Return (x, y) of the center of cell containing provided text 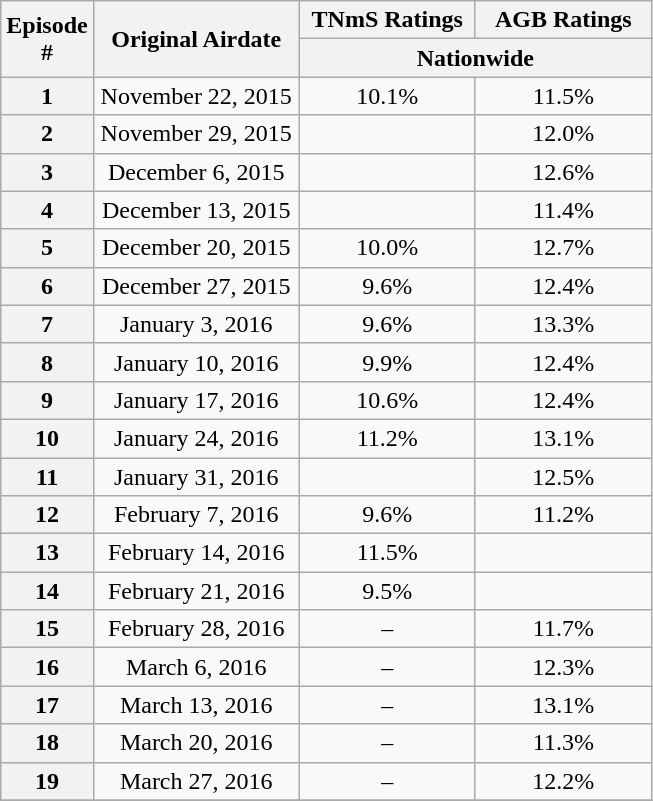
19 (47, 781)
3 (47, 172)
12.7% (563, 248)
9 (47, 400)
March 13, 2016 (196, 705)
11.4% (563, 210)
7 (47, 324)
10.1% (387, 96)
January 17, 2016 (196, 400)
March 6, 2016 (196, 667)
14 (47, 591)
AGB Ratings (563, 20)
9.5% (387, 591)
12.5% (563, 477)
December 20, 2015 (196, 248)
Episode # (47, 39)
March 20, 2016 (196, 743)
February 7, 2016 (196, 515)
17 (47, 705)
1 (47, 96)
10.0% (387, 248)
Original Airdate (196, 39)
March 27, 2016 (196, 781)
January 3, 2016 (196, 324)
February 14, 2016 (196, 553)
February 28, 2016 (196, 629)
February 21, 2016 (196, 591)
November 29, 2015 (196, 134)
12.3% (563, 667)
December 27, 2015 (196, 286)
12.6% (563, 172)
9.9% (387, 362)
8 (47, 362)
December 6, 2015 (196, 172)
13 (47, 553)
November 22, 2015 (196, 96)
10.6% (387, 400)
January 24, 2016 (196, 438)
6 (47, 286)
18 (47, 743)
11.3% (563, 743)
2 (47, 134)
TNmS Ratings (387, 20)
10 (47, 438)
16 (47, 667)
December 13, 2015 (196, 210)
13.3% (563, 324)
January 31, 2016 (196, 477)
4 (47, 210)
January 10, 2016 (196, 362)
12 (47, 515)
12.2% (563, 781)
11.7% (563, 629)
12.0% (563, 134)
5 (47, 248)
Nationwide (475, 58)
15 (47, 629)
11 (47, 477)
